Detect which cell encompasses the target text, then output its [X, Y] center coordinate. 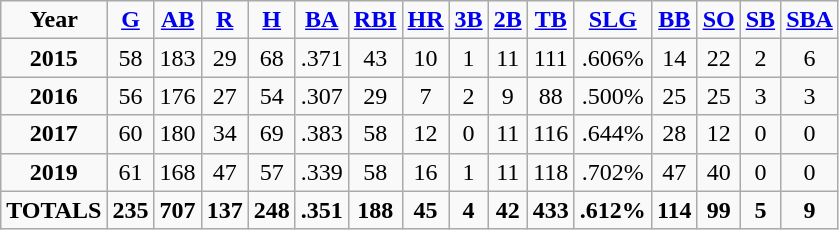
2B [508, 20]
27 [224, 96]
235 [130, 210]
28 [674, 134]
99 [718, 210]
57 [272, 172]
BA [322, 20]
.702% [612, 172]
.606% [612, 58]
TOTALS [54, 210]
Year [54, 20]
22 [718, 58]
2015 [54, 58]
.339 [322, 172]
43 [375, 58]
.612% [612, 210]
45 [426, 210]
40 [718, 172]
6 [810, 58]
SLG [612, 20]
188 [375, 210]
183 [178, 58]
248 [272, 210]
5 [760, 210]
116 [550, 134]
69 [272, 134]
R [224, 20]
34 [224, 134]
RBI [375, 20]
.351 [322, 210]
.307 [322, 96]
2016 [54, 96]
180 [178, 134]
60 [130, 134]
433 [550, 210]
3B [468, 20]
SBA [810, 20]
61 [130, 172]
.383 [322, 134]
111 [550, 58]
2017 [54, 134]
2019 [54, 172]
88 [550, 96]
118 [550, 172]
56 [130, 96]
114 [674, 210]
707 [178, 210]
H [272, 20]
68 [272, 58]
G [130, 20]
AB [178, 20]
42 [508, 210]
SO [718, 20]
10 [426, 58]
.500% [612, 96]
16 [426, 172]
168 [178, 172]
TB [550, 20]
137 [224, 210]
54 [272, 96]
HR [426, 20]
4 [468, 210]
SB [760, 20]
.371 [322, 58]
BB [674, 20]
14 [674, 58]
176 [178, 96]
.644% [612, 134]
7 [426, 96]
